Return the [x, y] coordinate for the center point of the cell that contains the specified text.  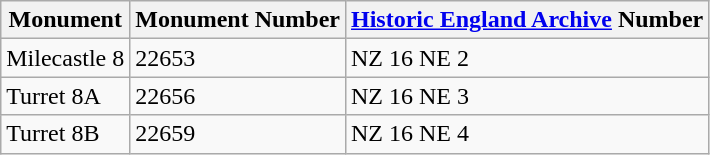
22659 [238, 134]
Turret 8B [66, 134]
Turret 8A [66, 96]
22656 [238, 96]
22653 [238, 58]
Monument [66, 20]
NZ 16 NE 4 [526, 134]
Milecastle 8 [66, 58]
Monument Number [238, 20]
NZ 16 NE 3 [526, 96]
Historic England Archive Number [526, 20]
NZ 16 NE 2 [526, 58]
